Locate the cell with the specified text and output its [x, y] center coordinate. 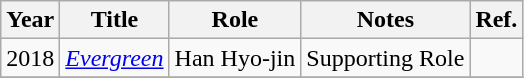
Role [235, 20]
Year [30, 20]
Ref. [496, 20]
Han Hyo-jin [235, 58]
Title [114, 20]
Notes [386, 20]
Supporting Role [386, 58]
Evergreen [114, 58]
2018 [30, 58]
